For the text-containing cell, return its midpoint in [x, y] coordinate format. 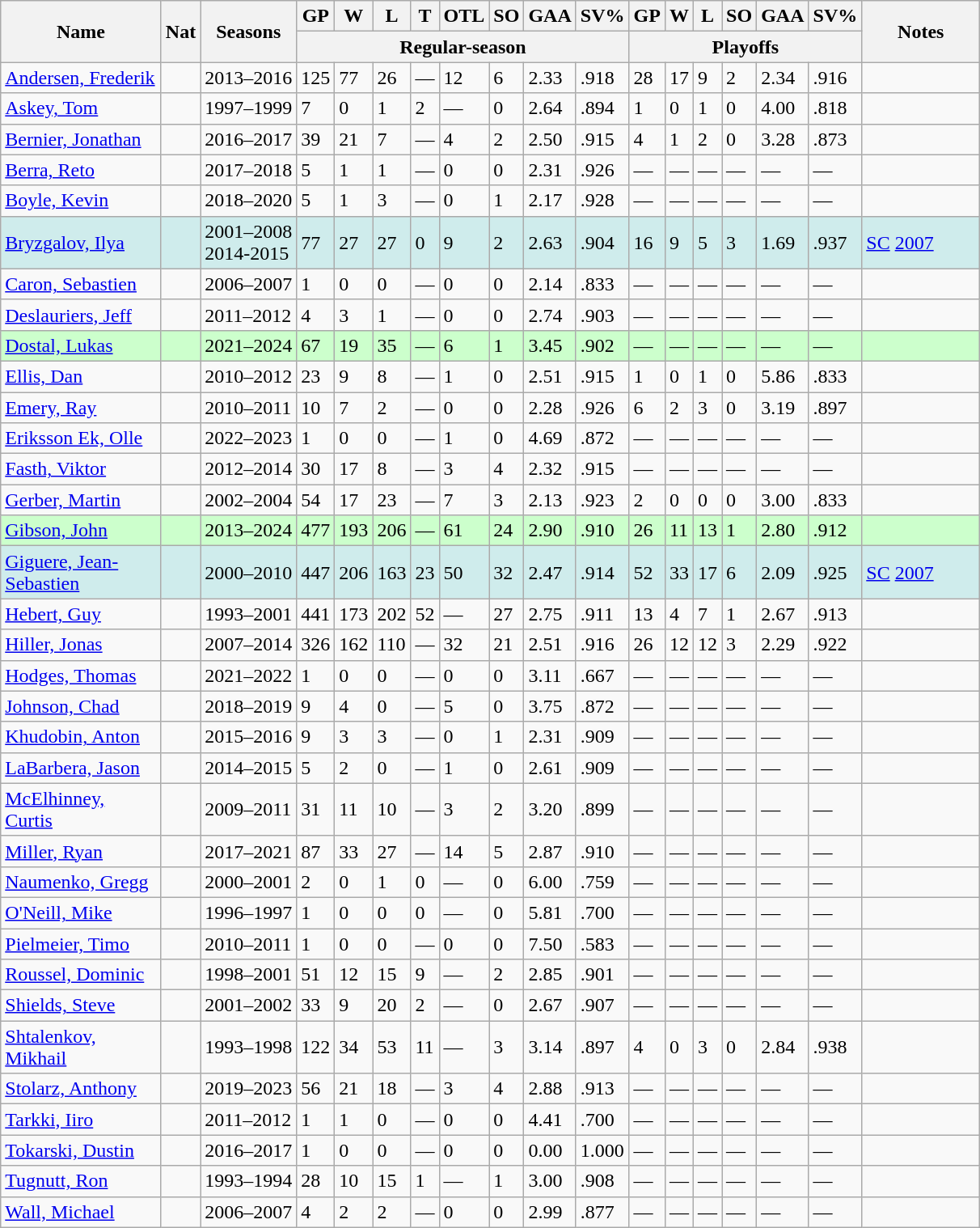
Johnson, Chad [81, 706]
3.75 [550, 706]
3.20 [550, 809]
2.32 [550, 469]
2.17 [550, 201]
Bernier, Jonathan [81, 139]
Seasons [249, 32]
2017–2021 [249, 851]
67 [315, 345]
.938 [835, 1047]
2021–2022 [249, 675]
.901 [602, 975]
.907 [602, 1006]
Hiller, Jonas [81, 645]
2021–2024 [249, 345]
2.99 [550, 1212]
4.41 [550, 1120]
Tarkki, Iiro [81, 1120]
Shtalenkov, Mikhail [81, 1047]
2.47 [550, 573]
.759 [602, 882]
Berra, Reto [81, 170]
.818 [835, 108]
Tugnutt, Ron [81, 1181]
2.87 [550, 851]
Name [81, 32]
Andersen, Frederik [81, 78]
.925 [835, 573]
Hodges, Thomas [81, 675]
Boyle, Kevin [81, 201]
5.81 [550, 913]
Bryzgalov, Ilya [81, 243]
2001–2002 [249, 1006]
OTL [464, 16]
39 [315, 139]
50 [464, 573]
Shields, Steve [81, 1006]
Dostal, Lukas [81, 345]
51 [315, 975]
20 [391, 1006]
3.14 [550, 1047]
2.29 [783, 645]
1998–2001 [249, 975]
.583 [602, 944]
T [425, 16]
35 [391, 345]
326 [315, 645]
163 [391, 573]
2.63 [550, 243]
2.64 [550, 108]
2015–2016 [249, 737]
7.50 [550, 944]
477 [315, 531]
202 [391, 614]
Tokarski, Dustin [81, 1150]
122 [315, 1047]
Playoffs [746, 47]
2018–2019 [249, 706]
0.00 [550, 1150]
Regular-season [463, 47]
McElhinney, Curtis [81, 809]
54 [315, 500]
Giguere, Jean-Sebastien [81, 573]
125 [315, 78]
Stolarz, Anthony [81, 1089]
Emery, Ray [81, 407]
2.34 [783, 78]
173 [354, 614]
.923 [602, 500]
Askey, Tom [81, 108]
30 [315, 469]
2.84 [783, 1047]
5.86 [783, 376]
2022–2023 [249, 438]
2.61 [550, 768]
2013–2024 [249, 531]
2.33 [550, 78]
Pielmeier, Timo [81, 944]
2019–2023 [249, 1089]
2.09 [783, 573]
1993–2001 [249, 614]
1.69 [783, 243]
447 [315, 573]
Caron, Sebastien [81, 284]
2.88 [550, 1089]
.908 [602, 1181]
Nat [180, 32]
53 [391, 1047]
Notes [921, 32]
1993–1998 [249, 1047]
87 [315, 851]
2010–2012 [249, 376]
Eriksson Ek, Olle [81, 438]
2000–2001 [249, 882]
.667 [602, 675]
2.85 [550, 975]
31 [315, 809]
.912 [835, 531]
18 [391, 1089]
110 [391, 645]
.899 [602, 809]
.918 [602, 78]
.928 [602, 201]
Gibson, John [81, 531]
2.13 [550, 500]
2.28 [550, 407]
.877 [602, 1212]
6.00 [550, 882]
2.74 [550, 315]
2012–2014 [249, 469]
Roussel, Dominic [81, 975]
2017–2018 [249, 170]
2.50 [550, 139]
1.000 [602, 1150]
Miller, Ryan [81, 851]
2002–2004 [249, 500]
Khudobin, Anton [81, 737]
1996–1997 [249, 913]
.904 [602, 243]
162 [354, 645]
2018–2020 [249, 201]
3.45 [550, 345]
Gerber, Martin [81, 500]
LaBarbera, Jason [81, 768]
2014–2015 [249, 768]
2001–20082014-2015 [249, 243]
1997–1999 [249, 108]
19 [354, 345]
2.80 [783, 531]
2.75 [550, 614]
.902 [602, 345]
.922 [835, 645]
.914 [602, 573]
2.90 [550, 531]
2000–2010 [249, 573]
61 [464, 531]
4.00 [783, 108]
O'Neill, Mike [81, 913]
.911 [602, 614]
Wall, Michael [81, 1212]
24 [506, 531]
.937 [835, 243]
.873 [835, 139]
1993–1994 [249, 1181]
16 [647, 243]
193 [354, 531]
Naumenko, Gregg [81, 882]
3.28 [783, 139]
2009–2011 [249, 809]
441 [315, 614]
34 [354, 1047]
Deslauriers, Jeff [81, 315]
Fasth, Viktor [81, 469]
14 [464, 851]
.903 [602, 315]
2007–2014 [249, 645]
Ellis, Dan [81, 376]
2.14 [550, 284]
.894 [602, 108]
3.11 [550, 675]
4.69 [550, 438]
56 [315, 1089]
2013–2016 [249, 78]
3.19 [783, 407]
Hebert, Guy [81, 614]
